Identify which cell holds the provided text, then report its (X, Y) central coordinate. 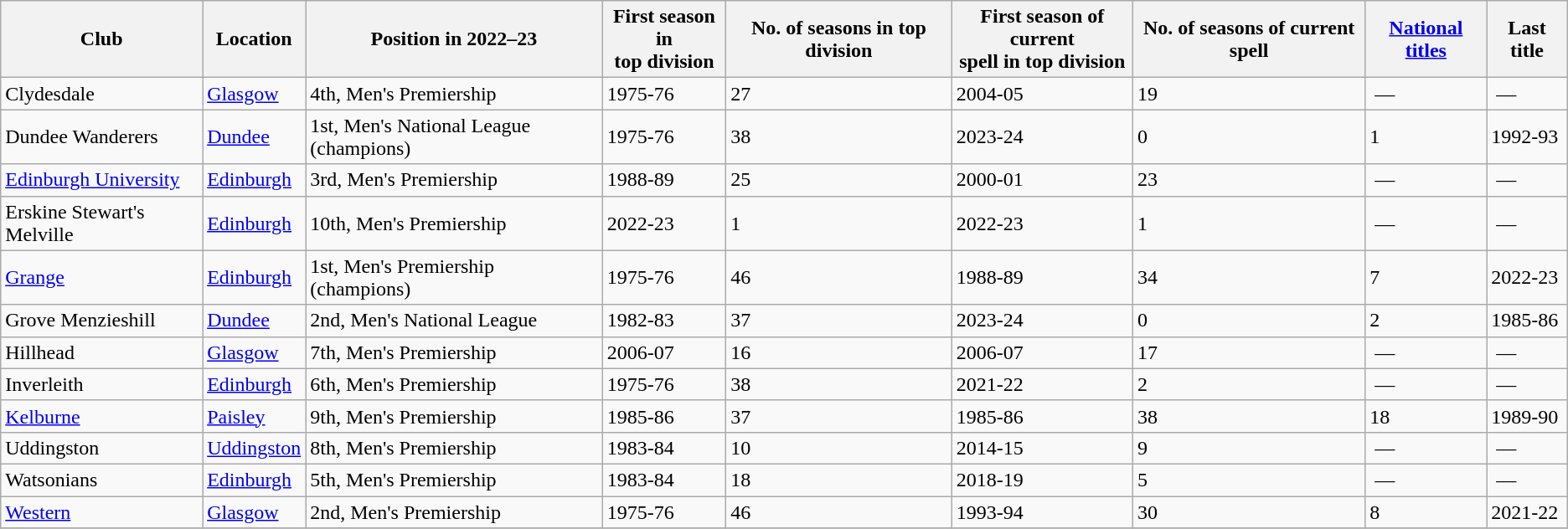
27 (839, 94)
6th, Men's Premiership (454, 384)
Dundee Wanderers (102, 137)
Kelburne (102, 416)
2000-01 (1042, 180)
Grove Menzieshill (102, 321)
34 (1248, 278)
23 (1248, 180)
Edinburgh University (102, 180)
No. of seasons of current spell (1248, 39)
1992-93 (1527, 137)
National titles (1426, 39)
Inverleith (102, 384)
2014-15 (1042, 448)
30 (1248, 511)
1st, Men's National League (champions) (454, 137)
Western (102, 511)
Hillhead (102, 352)
8 (1426, 511)
7 (1426, 278)
Location (255, 39)
Clydesdale (102, 94)
7th, Men's Premiership (454, 352)
Club (102, 39)
Erskine Stewart's Melville (102, 223)
19 (1248, 94)
First season intop division (664, 39)
2nd, Men's Premiership (454, 511)
25 (839, 180)
10 (839, 448)
Paisley (255, 416)
10th, Men's Premiership (454, 223)
9 (1248, 448)
8th, Men's Premiership (454, 448)
1st, Men's Premiership (champions) (454, 278)
Grange (102, 278)
16 (839, 352)
1993-94 (1042, 511)
5 (1248, 480)
2018-19 (1042, 480)
Last title (1527, 39)
17 (1248, 352)
2004-05 (1042, 94)
Watsonians (102, 480)
2nd, Men's National League (454, 321)
No. of seasons in top division (839, 39)
1989-90 (1527, 416)
5th, Men's Premiership (454, 480)
3rd, Men's Premiership (454, 180)
9th, Men's Premiership (454, 416)
First season of currentspell in top division (1042, 39)
4th, Men's Premiership (454, 94)
1982-83 (664, 321)
Position in 2022–23 (454, 39)
